Return the (X, Y) coordinate for the center point of the cell that contains the specified text.  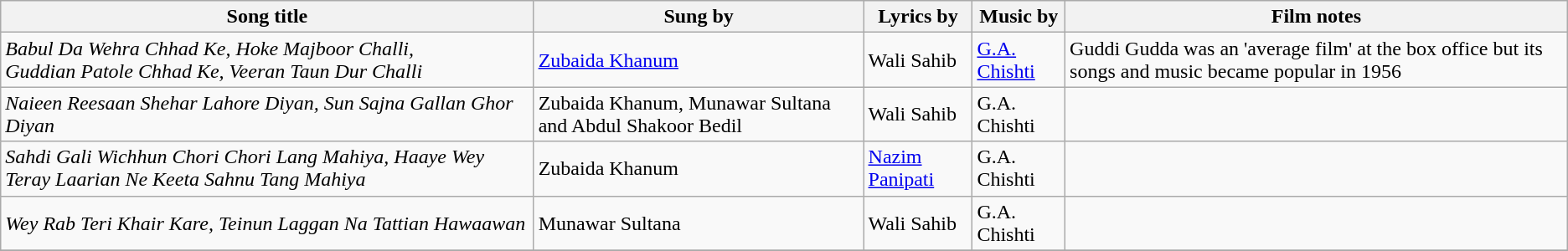
Babul Da Wehra Chhad Ke, Hoke Majboor Challi,Guddian Patole Chhad Ke, Veeran Taun Dur Challi (267, 60)
Lyrics by (918, 17)
Zubaida Khanum, Munawar Sultana and Abdul Shakoor Bedil (699, 114)
Naieen Reesaan Shehar Lahore Diyan, Sun Sajna Gallan Ghor Diyan (267, 114)
Sung by (699, 17)
Nazim Panipati (918, 169)
Guddi Gudda was an 'average film' at the box office but its songs and music became popular in 1956 (1317, 60)
Music by (1019, 17)
Munawar Sultana (699, 223)
Film notes (1317, 17)
Wey Rab Teri Khair Kare, Teinun Laggan Na Tattian Hawaawan (267, 223)
Song title (267, 17)
Sahdi Gali Wichhun Chori Chori Lang Mahiya, Haaye Wey Teray Laarian Ne Keeta Sahnu Tang Mahiya (267, 169)
